Detect which cell encompasses the target text, then output its [x, y] center coordinate. 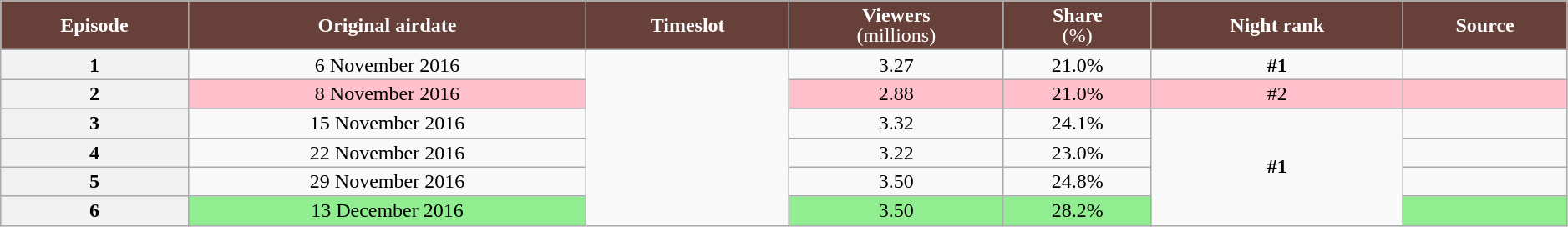
2 [94, 93]
Episode [94, 25]
Viewers(millions) [896, 25]
28.2% [1078, 210]
29 November 2016 [388, 182]
Timeslot [688, 25]
2.88 [896, 93]
6 [94, 210]
Night rank [1276, 25]
15 November 2016 [388, 124]
Source [1485, 25]
5 [94, 182]
24.8% [1078, 182]
22 November 2016 [388, 152]
24.1% [1078, 124]
23.0% [1078, 152]
1 [94, 65]
Original airdate [388, 25]
3.22 [896, 152]
6 November 2016 [388, 65]
3.27 [896, 65]
Share(%) [1078, 25]
13 December 2016 [388, 210]
3 [94, 124]
8 November 2016 [388, 93]
#2 [1276, 93]
4 [94, 152]
3.32 [896, 124]
